Pinpoint the cell where the given text exists, returning its [X, Y] midpoint coordinate. 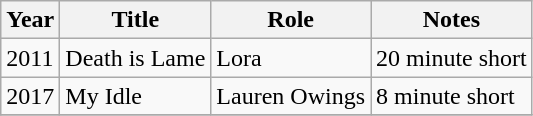
2011 [30, 58]
2017 [30, 96]
My Idle [136, 96]
Death is Lame [136, 58]
Lora [291, 58]
Year [30, 20]
Title [136, 20]
20 minute short [452, 58]
Notes [452, 20]
Role [291, 20]
8 minute short [452, 96]
Lauren Owings [291, 96]
